Scan for the cell matching the given text and deliver its [x, y] coordinate at center. 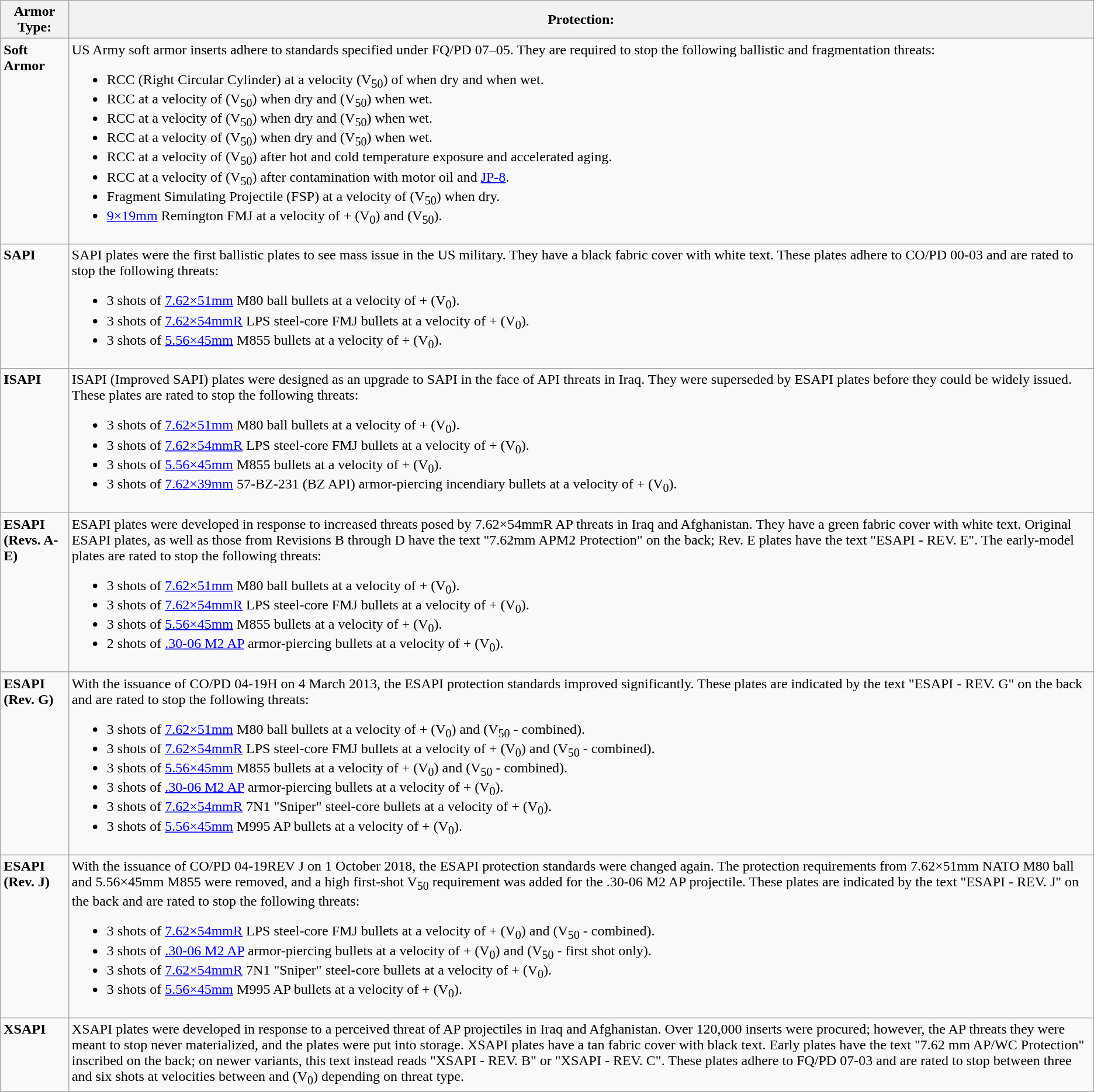
Armor Type: [35, 20]
ESAPI (Rev. G) [35, 763]
Soft Armor [35, 141]
ESAPI (Rev. J) [35, 936]
XSAPI [35, 1055]
Protection: [581, 20]
SAPI [35, 306]
ISAPI [35, 441]
ESAPI (Revs. A-E) [35, 592]
